Pinpoint the cell where the given text exists, returning its (X, Y) midpoint coordinate. 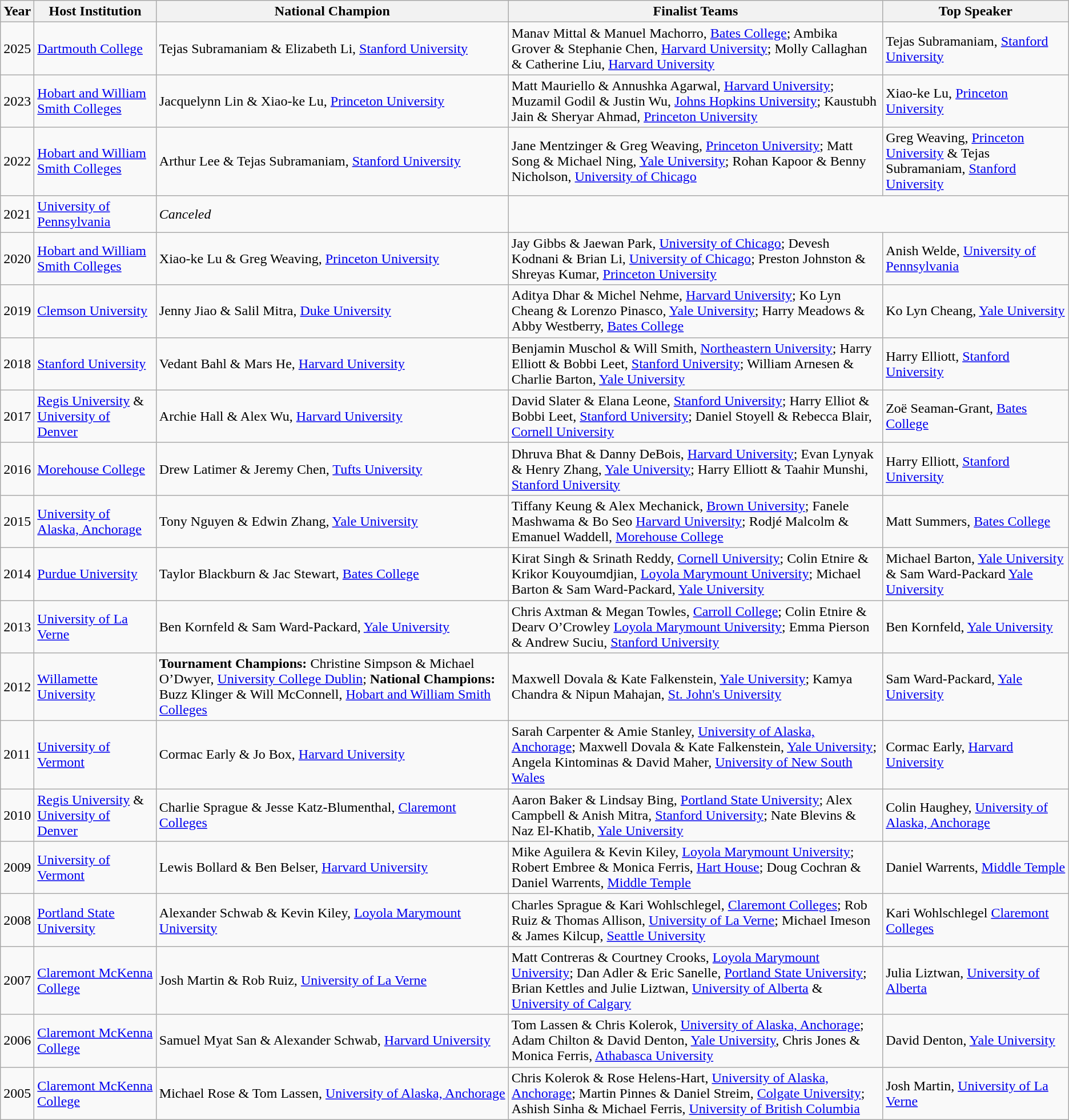
Portland State University (95, 920)
Jenny Jiao & Salil Mitra, Duke University (332, 311)
2023 (17, 101)
Tejas Subramaniam & Elizabeth Li, Stanford University (332, 49)
Xiao-ke Lu, Princeton University (976, 101)
Matt Summers, Bates College (976, 521)
Year (17, 11)
Josh Martin & Rob Ruiz, University of La Verne (332, 981)
2020 (17, 259)
University of La Verne (95, 627)
David Slater & Elana Leone, Stanford University; Harry Elliot & Bobbi Leet, Stanford University; Daniel Stoyell & Rebecca Blair, Cornell University (696, 416)
Lewis Bollard & Ben Belser, Harvard University (332, 868)
Morehouse College (95, 469)
2016 (17, 469)
Taylor Blackburn & Jac Stewart, Bates College (332, 574)
Michael Barton, Yale University & Sam Ward-Packard Yale University (976, 574)
Dhruva Bhat & Danny DeBois, Harvard University; Evan Lynyak & Henry Zhang, Yale University; Harry Elliott & Taahir Munshi, Stanford University (696, 469)
Vedant Bahl & Mars He, Harvard University (332, 364)
Ben Kornfeld, Yale University (976, 627)
Tejas Subramaniam, Stanford University (976, 49)
Dartmouth College (95, 49)
Alexander Schwab & Kevin Kiley, Loyola Marymount University (332, 920)
Purdue University (95, 574)
Charlie Sprague & Jesse Katz-Blumenthal, Claremont Colleges (332, 815)
Stanford University (95, 364)
Colin Haughey, University of Alaska, Anchorage (976, 815)
Canceled (332, 213)
Host Institution (95, 11)
2011 (17, 755)
2022 (17, 161)
Ko Lyn Cheang, Yale University (976, 311)
Cormac Early, Harvard University (976, 755)
2025 (17, 49)
2017 (17, 416)
2010 (17, 815)
Drew Latimer & Jeremy Chen, Tufts University (332, 469)
2005 (17, 1093)
2006 (17, 1041)
Jacquelynn Lin & Xiao-ke Lu, Princeton University (332, 101)
Daniel Warrents, Middle Temple (976, 868)
Tony Nguyen & Edwin Zhang, Yale University (332, 521)
2021 (17, 213)
Ben Kornfeld & Sam Ward-Packard, Yale University (332, 627)
Zoë Seaman-Grant, Bates College (976, 416)
Josh Martin, University of La Verne (976, 1093)
National Champion (332, 11)
Aditya Dhar & Michel Nehme, Harvard University; Ko Lyn Cheang & Lorenzo Pinasco, Yale University; Harry Meadows & Abby Westberry, Bates College (696, 311)
Sam Ward-Packard, Yale University (976, 687)
2013 (17, 627)
Greg Weaving, Princeton University & Tejas Subramaniam, Stanford University (976, 161)
Tiffany Keung & Alex Mechanick, Brown University; Fanele Mashwama & Bo Seo Harvard University; Rodjé Malcolm & Emanuel Waddell, Morehouse College (696, 521)
Clemson University (95, 311)
2014 (17, 574)
Willamette University (95, 687)
David Denton, Yale University (976, 1041)
2019 (17, 311)
Mike Aguilera & Kevin Kiley, Loyola Marymount University; Robert Embree & Monica Ferris, Hart House; Doug Cochran & Daniel Warrents, Middle Temple (696, 868)
University of Alaska, Anchorage (95, 521)
Anish Welde, University of Pennsylvania (976, 259)
Finalist Teams (696, 11)
2007 (17, 981)
2009 (17, 868)
2012 (17, 687)
Cormac Early & Jo Box, Harvard University (332, 755)
Top Speaker (976, 11)
Arthur Lee & Tejas Subramaniam, Stanford University (332, 161)
2008 (17, 920)
Samuel Myat San & Alexander Schwab, Harvard University (332, 1041)
Kari Wohlschlegel Claremont Colleges (976, 920)
Maxwell Dovala & Kate Falkenstein, Yale University; Kamya Chandra & Nipun Mahajan, St. John's University (696, 687)
Xiao-ke Lu & Greg Weaving, Princeton University (332, 259)
2015 (17, 521)
Archie Hall & Alex Wu, Harvard University (332, 416)
2018 (17, 364)
University of Pennsylvania (95, 213)
Julia Liztwan, University of Alberta (976, 981)
Michael Rose & Tom Lassen, University of Alaska, Anchorage (332, 1093)
